Provide the (X, Y) coordinate of the cell's center where the given text is located.  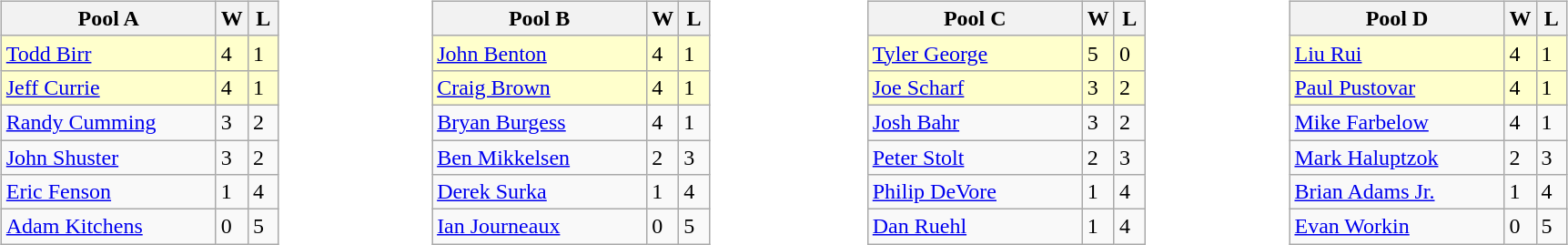
Bryan Burgess (540, 122)
Paul Pustovar (1397, 87)
Pool D (1397, 18)
Pool A (108, 18)
Josh Bahr (975, 122)
Ian Journeaux (540, 227)
Eric Fenson (108, 192)
Liu Rui (1397, 53)
Jeff Currie (108, 87)
Pool C (975, 18)
Philip DeVore (975, 192)
John Benton (540, 53)
Pool B (540, 18)
Derek Surka (540, 192)
Evan Workin (1397, 227)
Dan Ruehl (975, 227)
Joe Scharf (975, 87)
Todd Birr (108, 53)
Adam Kitchens (108, 227)
Mike Farbelow (1397, 122)
John Shuster (108, 158)
Peter Stolt (975, 158)
Mark Haluptzok (1397, 158)
Randy Cumming (108, 122)
Tyler George (975, 53)
Craig Brown (540, 87)
Ben Mikkelsen (540, 158)
Brian Adams Jr. (1397, 192)
